Output the (x, y) coordinate of the center of the cell containing the given text.  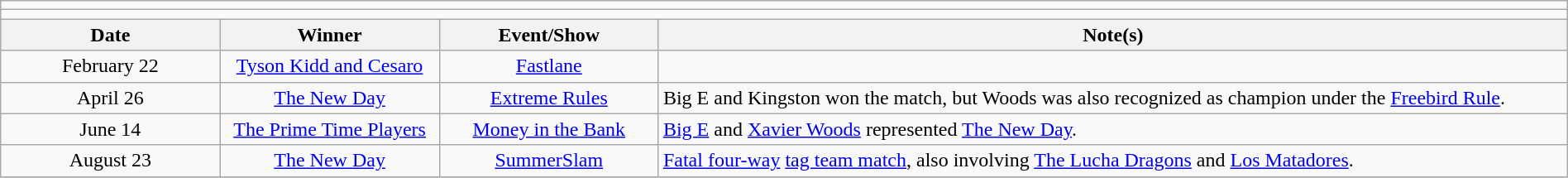
Date (111, 35)
Big E and Xavier Woods represented The New Day. (1113, 129)
Note(s) (1113, 35)
The Prime Time Players (329, 129)
August 23 (111, 161)
Winner (329, 35)
Money in the Bank (549, 129)
SummerSlam (549, 161)
June 14 (111, 129)
April 26 (111, 98)
Tyson Kidd and Cesaro (329, 66)
February 22 (111, 66)
Fastlane (549, 66)
Extreme Rules (549, 98)
Fatal four-way tag team match, also involving The Lucha Dragons and Los Matadores. (1113, 161)
Big E and Kingston won the match, but Woods was also recognized as champion under the Freebird Rule. (1113, 98)
Event/Show (549, 35)
